For the text-containing cell, return its midpoint in [x, y] coordinate format. 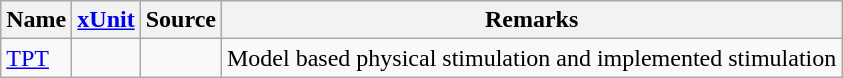
Source [180, 20]
Name [36, 20]
Model based physical stimulation and implemented stimulation [531, 58]
xUnit [106, 20]
Remarks [531, 20]
TPT [36, 58]
